Search for the cell housing the specified text and yield its [X, Y] center coordinate. 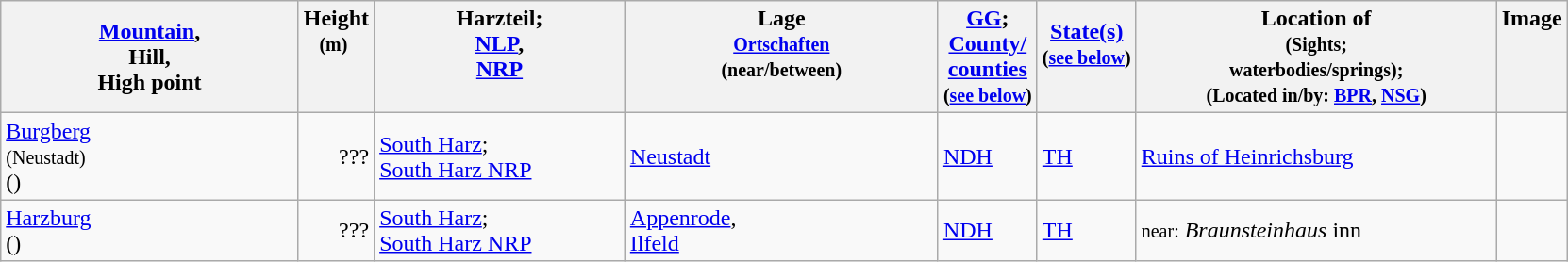
Neustadt [781, 156]
Location of(Sights;waterbodies/springs);(Located in/by: BPR, NSG) [1316, 57]
Burgberg(Neustadt)() [149, 156]
Ruins of Heinrichsburg [1316, 156]
State(s)(see below) [1087, 57]
GG;County/counties(see below) [987, 57]
Mountain,Hill,High point [149, 57]
Image [1532, 57]
Harzburg() [149, 230]
near: Braunsteinhaus inn [1316, 230]
Height(m) [336, 57]
LageOrtschaften(near/between) [781, 57]
Appenrode,Ilfeld [781, 230]
Harzteil;NLP,NRP [500, 57]
